Scan for the cell matching the given text and deliver its [x, y] coordinate at center. 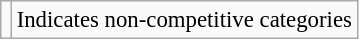
Indicates non-competitive categories [184, 20]
